Search for the cell housing the specified text and yield its [x, y] center coordinate. 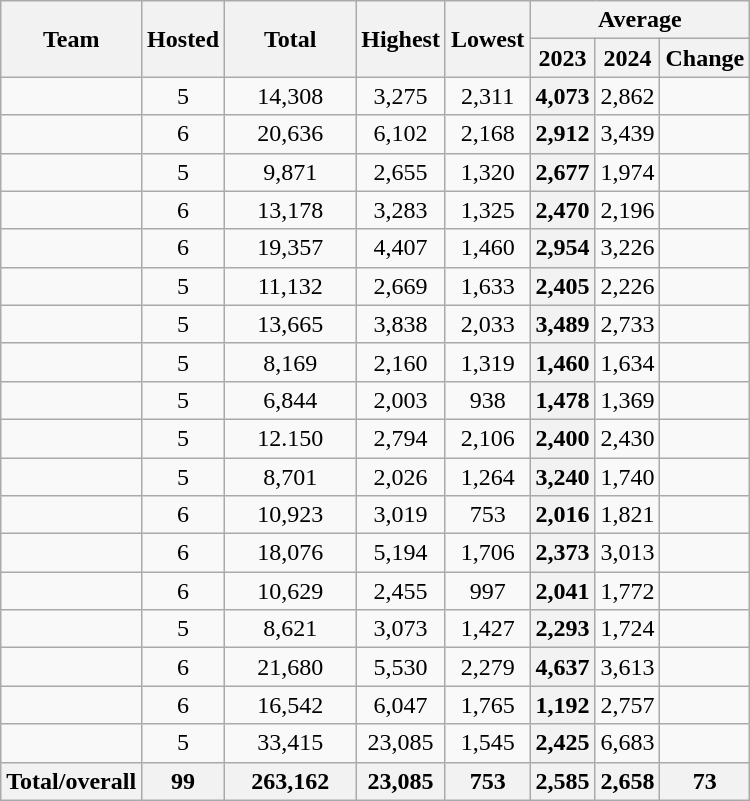
1,325 [487, 210]
4,073 [562, 96]
997 [487, 591]
21,680 [290, 667]
3,073 [401, 629]
1,765 [487, 705]
1,706 [487, 553]
13,178 [290, 210]
20,636 [290, 134]
938 [487, 400]
2,470 [562, 210]
2023 [562, 58]
1,427 [487, 629]
14,308 [290, 96]
2,311 [487, 96]
1,478 [562, 400]
11,132 [290, 286]
2,677 [562, 172]
Average [640, 20]
3,019 [401, 515]
2,168 [487, 134]
Hosted [184, 39]
99 [184, 781]
6,047 [401, 705]
1,974 [628, 172]
1,634 [628, 362]
Change [705, 58]
5,530 [401, 667]
2,279 [487, 667]
2,226 [628, 286]
1,369 [628, 400]
2,655 [401, 172]
Team [72, 39]
4,637 [562, 667]
1,724 [628, 629]
3,838 [401, 324]
2,862 [628, 96]
2,425 [562, 743]
1,192 [562, 705]
1,633 [487, 286]
33,415 [290, 743]
1,320 [487, 172]
6,844 [290, 400]
2,196 [628, 210]
1,821 [628, 515]
6,102 [401, 134]
10,923 [290, 515]
1,772 [628, 591]
2,400 [562, 438]
2,794 [401, 438]
2,026 [401, 477]
2,003 [401, 400]
1,740 [628, 477]
Total [290, 39]
1,264 [487, 477]
19,357 [290, 248]
2,912 [562, 134]
Total/overall [72, 781]
3,439 [628, 134]
2,160 [401, 362]
2,016 [562, 515]
2,669 [401, 286]
2,954 [562, 248]
2,455 [401, 591]
2,041 [562, 591]
3,283 [401, 210]
3,240 [562, 477]
1,319 [487, 362]
2,585 [562, 781]
8,701 [290, 477]
2,405 [562, 286]
18,076 [290, 553]
3,275 [401, 96]
2,033 [487, 324]
Highest [401, 39]
2,733 [628, 324]
2,373 [562, 553]
6,683 [628, 743]
2,430 [628, 438]
8,621 [290, 629]
5,194 [401, 553]
2024 [628, 58]
9,871 [290, 172]
73 [705, 781]
1,545 [487, 743]
3,013 [628, 553]
2,658 [628, 781]
13,665 [290, 324]
10,629 [290, 591]
4,407 [401, 248]
2,293 [562, 629]
8,169 [290, 362]
2,757 [628, 705]
2,106 [487, 438]
3,226 [628, 248]
3,613 [628, 667]
263,162 [290, 781]
3,489 [562, 324]
12.150 [290, 438]
Lowest [487, 39]
16,542 [290, 705]
